Pinpoint the cell where the given text exists, returning its [X, Y] midpoint coordinate. 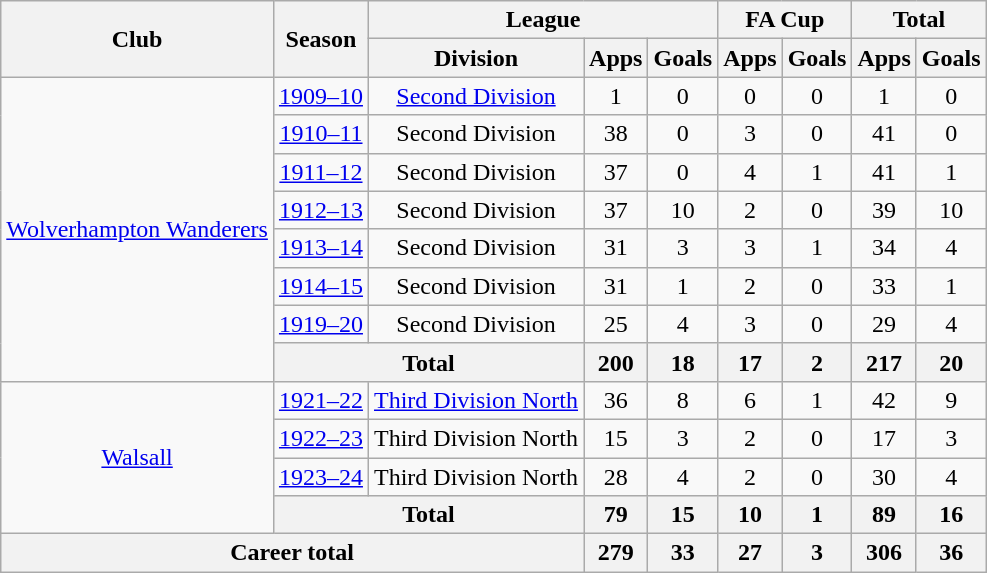
1922–23 [320, 438]
Season [320, 39]
30 [884, 477]
18 [683, 362]
9 [951, 400]
38 [616, 134]
Career total [292, 553]
16 [951, 515]
1914–15 [320, 286]
79 [616, 515]
8 [683, 400]
1919–20 [320, 324]
Walsall [138, 457]
6 [750, 400]
200 [616, 362]
FA Cup [785, 20]
1913–14 [320, 248]
Division [476, 58]
1910–11 [320, 134]
306 [884, 553]
1912–13 [320, 210]
279 [616, 553]
1923–24 [320, 477]
25 [616, 324]
1911–12 [320, 172]
1909–10 [320, 96]
34 [884, 248]
27 [750, 553]
Club [138, 39]
1921–22 [320, 400]
20 [951, 362]
89 [884, 515]
217 [884, 362]
39 [884, 210]
28 [616, 477]
League [542, 20]
42 [884, 400]
29 [884, 324]
Wolverhampton Wanderers [138, 229]
